Return the (x, y) coordinate for the center point of the cell that contains the specified text.  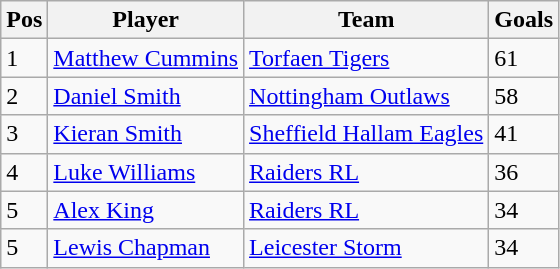
36 (524, 172)
Kieran Smith (146, 134)
58 (524, 96)
Torfaen Tigers (366, 58)
Luke Williams (146, 172)
Player (146, 20)
Alex King (146, 210)
Team (366, 20)
Lewis Chapman (146, 248)
1 (24, 58)
41 (524, 134)
Goals (524, 20)
Sheffield Hallam Eagles (366, 134)
3 (24, 134)
Matthew Cummins (146, 58)
2 (24, 96)
4 (24, 172)
Leicester Storm (366, 248)
Nottingham Outlaws (366, 96)
61 (524, 58)
Daniel Smith (146, 96)
Pos (24, 20)
